Provide the [X, Y] coordinate of the cell's center where the given text is located.  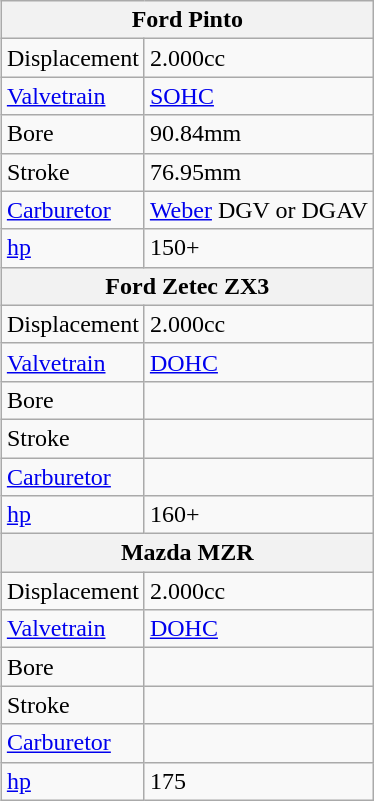
150+ [258, 248]
Mazda MZR [187, 553]
Ford Pinto [187, 20]
Weber DGV or DGAV [258, 210]
175 [258, 781]
76.95mm [258, 172]
Ford Zetec ZX3 [187, 286]
160+ [258, 515]
SOHC [258, 96]
90.84mm [258, 134]
